Extract the (X, Y) coordinate from the center of the cell holding the provided text.  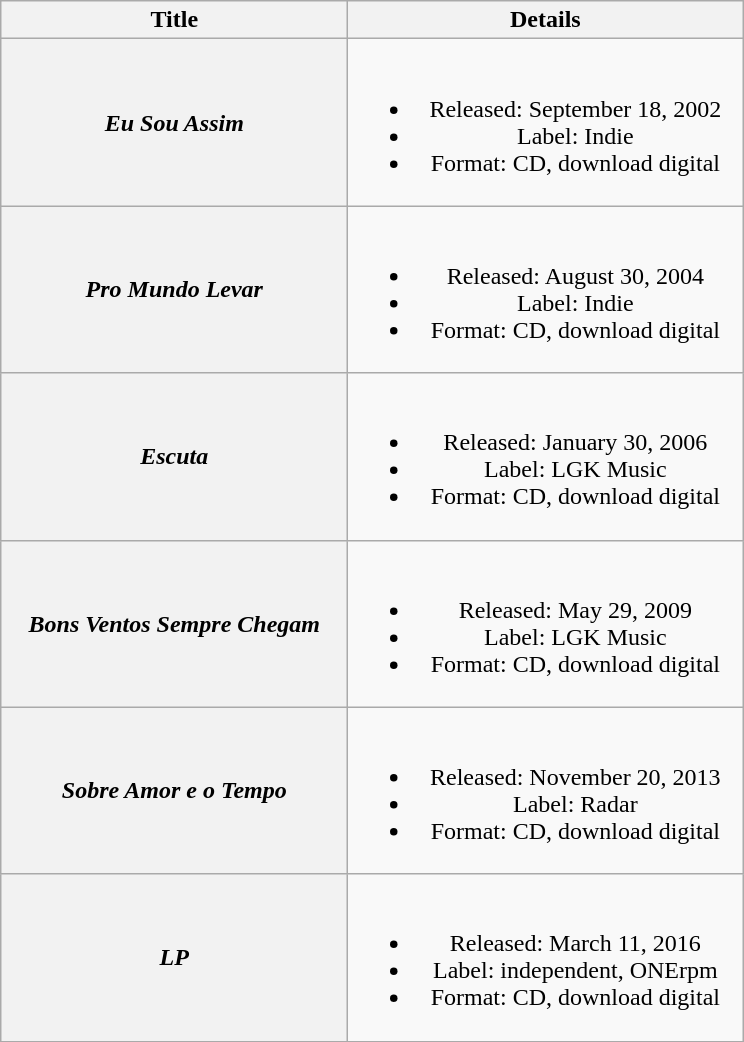
Bons Ventos Sempre Chegam (174, 624)
Pro Mundo Levar (174, 290)
Title (174, 20)
Eu Sou Assim (174, 122)
Sobre Amor e o Tempo (174, 790)
Details (546, 20)
Released: August 30, 2004Label: IndieFormat: CD, download digital (546, 290)
Released: January 30, 2006Label: LGK MusicFormat: CD, download digital (546, 456)
Released: September 18, 2002Label: IndieFormat: CD, download digital (546, 122)
Released: November 20, 2013Label: RadarFormat: CD, download digital (546, 790)
Escuta (174, 456)
LP (174, 958)
Released: May 29, 2009Label: LGK MusicFormat: CD, download digital (546, 624)
Released: March 11, 2016Label: independent, ONErpmFormat: CD, download digital (546, 958)
